Return the (X, Y) coordinate for the center point of the cell that contains the specified text.  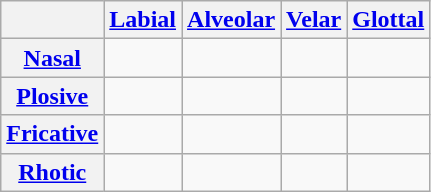
Nasal (52, 58)
Velar (314, 20)
Plosive (52, 96)
Fricative (52, 134)
Rhotic (52, 172)
Alveolar (232, 20)
Glottal (388, 20)
Labial (143, 20)
